Identify which cell holds the provided text, then report its (X, Y) central coordinate. 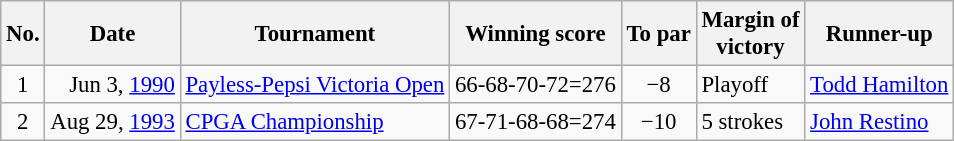
Runner-up (880, 34)
5 strokes (750, 122)
67-71-68-68=274 (536, 122)
−8 (658, 85)
Tournament (314, 34)
Margin ofvictory (750, 34)
CPGA Championship (314, 122)
1 (23, 85)
Todd Hamilton (880, 85)
66-68-70-72=276 (536, 85)
Payless-Pepsi Victoria Open (314, 85)
Aug 29, 1993 (112, 122)
Jun 3, 1990 (112, 85)
To par (658, 34)
John Restino (880, 122)
No. (23, 34)
Winning score (536, 34)
Date (112, 34)
−10 (658, 122)
2 (23, 122)
Playoff (750, 85)
